Determine the [x, y] coordinate at the center of the cell enclosing the given text.  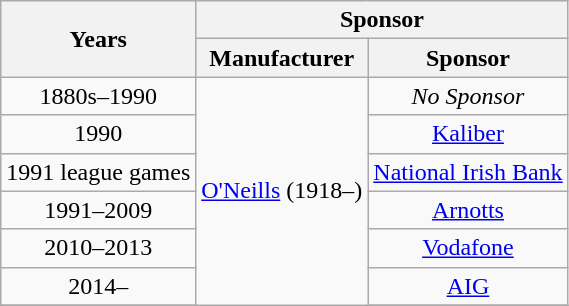
1880s–1990 [98, 96]
Kaliber [468, 134]
Years [98, 39]
No Sponsor [468, 96]
1990 [98, 134]
1991–2009 [98, 210]
2014– [98, 286]
National Irish Bank [468, 172]
Arnotts [468, 210]
Manufacturer [282, 58]
1991 league games [98, 172]
Vodafone [468, 248]
2010–2013 [98, 248]
AIG [468, 286]
O'Neills (1918–) [282, 191]
